Locate the cell with the specified text and output its (X, Y) center coordinate. 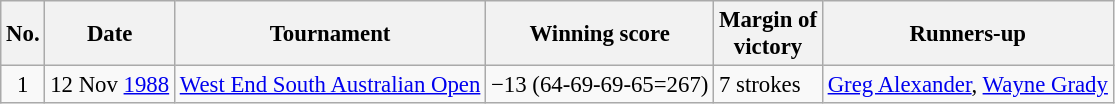
No. (23, 34)
7 strokes (768, 85)
Margin ofvictory (768, 34)
West End South Australian Open (330, 85)
−13 (64-69-69-65=267) (600, 85)
12 Nov 1988 (110, 85)
Greg Alexander, Wayne Grady (968, 85)
Winning score (600, 34)
1 (23, 85)
Runners-up (968, 34)
Tournament (330, 34)
Date (110, 34)
